Search for the cell housing the specified text and yield its [X, Y] center coordinate. 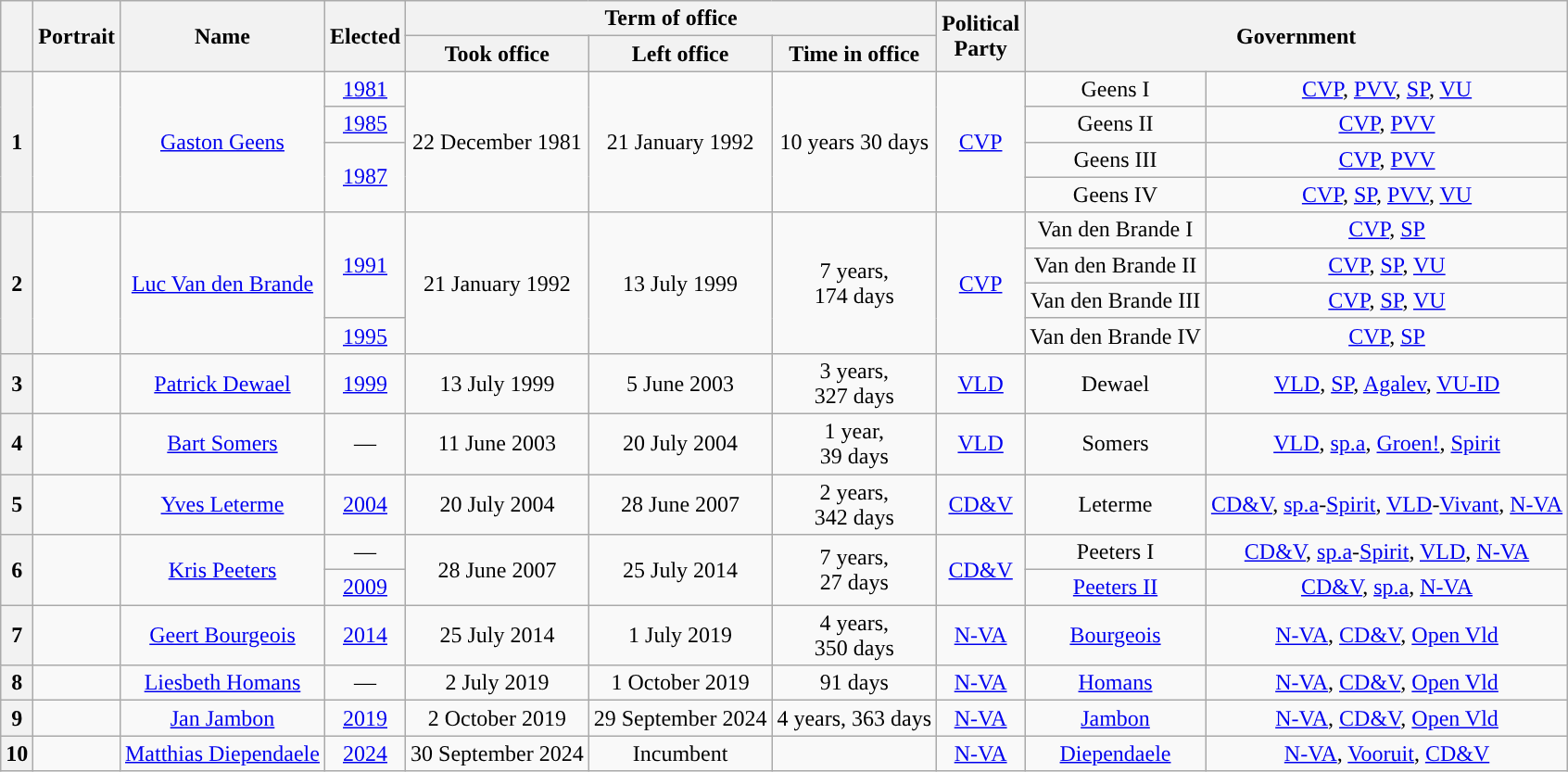
CVP, SP, PVV, VU [1386, 195]
Patrick Dewael [222, 384]
Portrait [77, 36]
7 years,27 days [854, 570]
29 September 2024 [680, 718]
7 years,174 days [854, 283]
Peeters I [1116, 552]
8 [17, 683]
Leterme [1116, 504]
PoliticalParty [980, 36]
Luc Van den Brande [222, 283]
10 years 30 days [854, 142]
Van den Brande III [1116, 300]
3 years,327 days [854, 384]
Geens III [1116, 159]
2 October 2019 [498, 718]
2014 [365, 636]
Jambon [1116, 718]
1999 [365, 384]
Government [1296, 36]
VLD, SP, Agalev, VU-ID [1386, 384]
1991 [365, 265]
Somers [1116, 443]
Geert Bourgeois [222, 636]
Van den Brande IV [1116, 335]
Peeters II [1116, 588]
N-VA, Vooruit, CD&V [1386, 753]
Liesbeth Homans [222, 683]
Time in office [854, 54]
2024 [365, 753]
Matthias Diependaele [222, 753]
1987 [365, 177]
1 [17, 142]
Yves Leterme [222, 504]
CVP, PVV, SP, VU [1386, 89]
Van den Brande I [1116, 230]
Geens I [1116, 89]
2009 [365, 588]
91 days [854, 683]
Van den Brande II [1116, 265]
1 July 2019 [680, 636]
6 [17, 570]
9 [17, 718]
5 June 2003 [680, 384]
Kris Peeters [222, 570]
Geens II [1116, 124]
Name [222, 36]
CD&V, sp.a-Spirit, VLD-Vivant, N-VA [1386, 504]
Bart Somers [222, 443]
Geens IV [1116, 195]
CD&V, sp.a-Spirit, VLD, N-VA [1386, 552]
1995 [365, 335]
4 years,350 days [854, 636]
1981 [365, 89]
CD&V, sp.a, N-VA [1386, 588]
3 [17, 384]
5 [17, 504]
Took office [498, 54]
4 years, 363 days [854, 718]
Incumbent [680, 753]
10 [17, 753]
Jan Jambon [222, 718]
4 [17, 443]
VLD, sp.a, Groen!, Spirit [1386, 443]
Term of office [671, 19]
Diependaele [1116, 753]
2019 [365, 718]
Left office [680, 54]
11 June 2003 [498, 443]
Homans [1116, 683]
30 September 2024 [498, 753]
Dewael [1116, 384]
22 December 1981 [498, 142]
1 year,39 days [854, 443]
Elected [365, 36]
2 [17, 283]
2004 [365, 504]
Bourgeois [1116, 636]
Gaston Geens [222, 142]
7 [17, 636]
2 years,342 days [854, 504]
2 July 2019 [498, 683]
1985 [365, 124]
1 October 2019 [680, 683]
